Capture the cell that displays the provided text and extract its (X, Y) central coordinate. 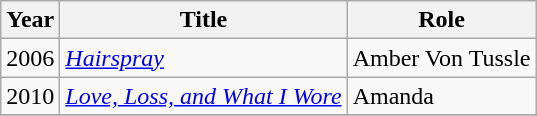
Hairspray (204, 58)
Year (30, 20)
Amber Von Tussle (442, 58)
Amanda (442, 96)
2006 (30, 58)
Title (204, 20)
Role (442, 20)
Love, Loss, and What I Wore (204, 96)
2010 (30, 96)
